Scan for the cell matching the given text and deliver its (x, y) coordinate at center. 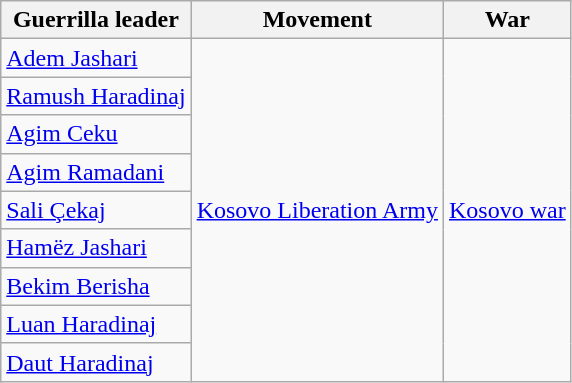
Kosovo Liberation Army (317, 210)
Adem Jashari (96, 58)
Hamëz Jashari (96, 248)
Luan Haradinaj (96, 324)
War (507, 20)
Movement (317, 20)
Sali Çekaj (96, 210)
Ramush Haradinaj (96, 96)
Bekim Berisha (96, 286)
Kosovo war (507, 210)
Guerrilla leader (96, 20)
Agim Ceku (96, 134)
Daut Haradinaj (96, 362)
Agim Ramadani (96, 172)
